Determine the [x, y] coordinate at the center of the cell enclosing the given text.  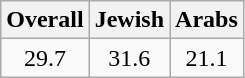
Jewish [129, 20]
Overall [45, 20]
21.1 [207, 58]
Arabs [207, 20]
29.7 [45, 58]
31.6 [129, 58]
